Detect which cell encompasses the target text, then output its [x, y] center coordinate. 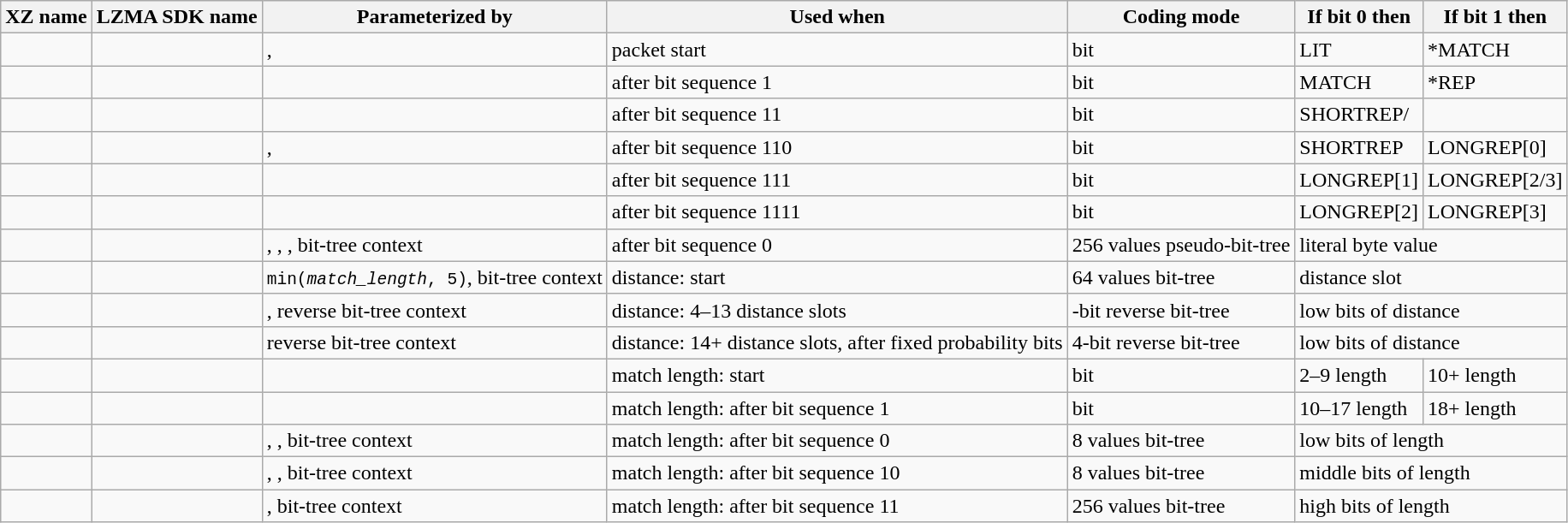
match length: after bit sequence 10 [837, 473]
LIT [1359, 50]
LONGREP[2] [1359, 212]
distance: 4–13 distance slots [837, 310]
match length: after bit sequence 11 [837, 506]
literal byte value [1431, 245]
LONGREP[3] [1495, 212]
Used when [837, 17]
18+ length [1495, 408]
high bits of length [1431, 506]
MATCH [1359, 82]
after bit sequence 0 [837, 245]
after bit sequence 111 [837, 180]
distance: start [837, 277]
LONGREP[0] [1495, 147]
after bit sequence 1 [837, 82]
packet start [837, 50]
after bit sequence 11 [837, 115]
, bit-tree context [435, 506]
256 values pseudo-bit-tree [1181, 245]
min(match_length, 5), bit-tree context [435, 277]
reverse bit-tree context [435, 342]
*MATCH [1495, 50]
match length: after bit sequence 1 [837, 408]
256 values bit-tree [1181, 506]
4-bit reverse bit-tree [1181, 342]
Parameterized by [435, 17]
LONGREP[2/3] [1495, 180]
distance: 14+ distance slots, after fixed probability bits [837, 342]
If bit 1 then [1495, 17]
after bit sequence 110 [837, 147]
64 values bit-tree [1181, 277]
distance slot [1431, 277]
10–17 length [1359, 408]
Coding mode [1181, 17]
XZ name [46, 17]
SHORTREP/ [1359, 115]
middle bits of length [1431, 473]
2–9 length [1359, 375]
after bit sequence 1111 [837, 212]
match length: after bit sequence 0 [837, 441]
-bit reverse bit-tree [1181, 310]
match length: start [837, 375]
low bits of length [1431, 441]
*REP [1495, 82]
If bit 0 then [1359, 17]
, , , bit-tree context [435, 245]
10+ length [1495, 375]
, reverse bit-tree context [435, 310]
LZMA SDK name [176, 17]
SHORTREP [1359, 147]
LONGREP[1] [1359, 180]
